Output the (X, Y) coordinate of the center of the cell containing the given text.  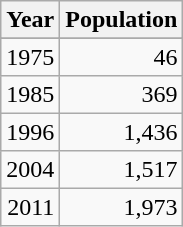
Year (30, 20)
2004 (30, 170)
1985 (30, 94)
1975 (30, 56)
1,517 (122, 170)
1,436 (122, 132)
46 (122, 56)
2011 (30, 206)
Population (122, 20)
1,973 (122, 206)
369 (122, 94)
1996 (30, 132)
